Capture the cell that displays the provided text and extract its (x, y) central coordinate. 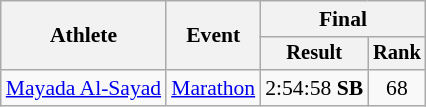
Marathon (213, 88)
2:54:58 SB (314, 88)
Athlete (84, 36)
Rank (397, 54)
Mayada Al-Sayad (84, 88)
68 (397, 88)
Event (213, 36)
Final (342, 19)
Result (314, 54)
